Return [x, y] of the center of cell containing provided text 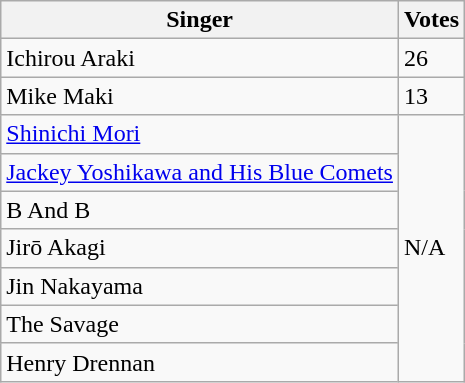
Singer [200, 20]
26 [431, 58]
Jirō Akagi [200, 248]
Ichirou Araki [200, 58]
The Savage [200, 324]
Henry Drennan [200, 362]
Jin Nakayama [200, 286]
Votes [431, 20]
Shinichi Mori [200, 134]
Mike Maki [200, 96]
13 [431, 96]
Jackey Yoshikawa and His Blue Comets [200, 172]
B And B [200, 210]
N/A [431, 248]
